Identify which cell holds the provided text, then report its (X, Y) central coordinate. 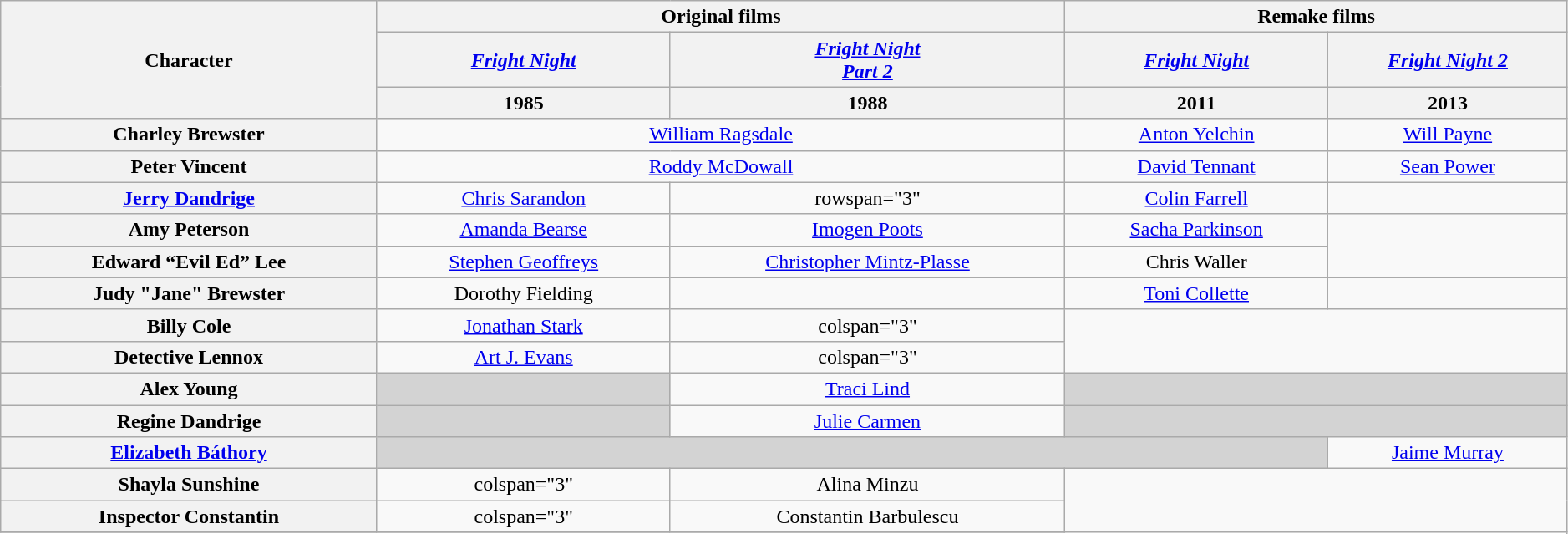
Will Payne (1449, 135)
Dorothy Fielding (523, 293)
Regine Dandrige (189, 420)
Remake films (1317, 17)
Chris Sarandon (523, 198)
Roddy McDowall (721, 166)
Constantin Barbulescu (867, 516)
Art J. Evans (523, 357)
William Ragsdale (721, 135)
Jaime Murray (1449, 453)
Billy Cole (189, 325)
Inspector Constantin (189, 516)
Christopher Mintz-Plasse (867, 262)
David Tennant (1196, 166)
rowspan="3" (867, 198)
Detective Lennox (189, 357)
Colin Farrell (1196, 198)
1985 (523, 103)
Elizabeth Báthory (189, 453)
Shayla Sunshine (189, 485)
Toni Collette (1196, 293)
Amanda Bearse (523, 230)
Peter Vincent (189, 166)
Imogen Poots (867, 230)
Amy Peterson (189, 230)
Sacha Parkinson (1196, 230)
Alina Minzu (867, 485)
Jonathan Stark (523, 325)
Fright Night 2 (1449, 60)
Original films (721, 17)
Charley Brewster (189, 135)
2013 (1449, 103)
Edward “Evil Ed” Lee (189, 262)
Fright NightPart 2 (867, 60)
Stephen Geoffreys (523, 262)
Chris Waller (1196, 262)
Character (189, 60)
1988 (867, 103)
Alex Young (189, 389)
Judy "Jane" Brewster (189, 293)
Jerry Dandrige (189, 198)
Julie Carmen (867, 420)
Anton Yelchin (1196, 135)
2011 (1196, 103)
Traci Lind (867, 389)
Sean Power (1449, 166)
